Output the (x, y) coordinate of the center of the cell containing the given text.  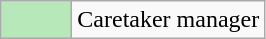
Caretaker manager (168, 20)
